Extract the [x, y] coordinate from the center of the cell holding the provided text.  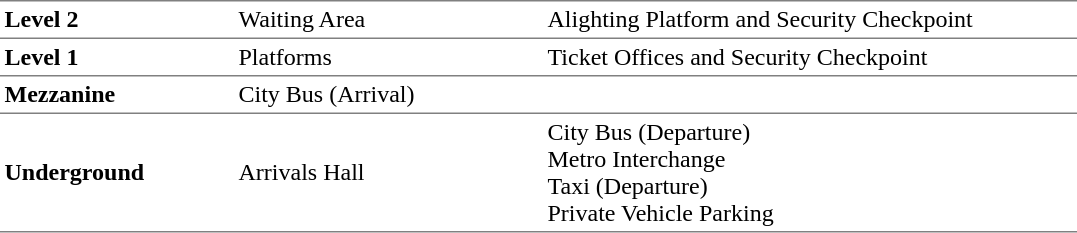
Arrivals Hall [388, 173]
City Bus (Departure)Metro InterchangeTaxi (Departure)Private Vehicle Parking [810, 173]
Mezzanine [117, 95]
Waiting Area [388, 20]
Alighting Platform and Security Checkpoint [810, 20]
Platforms [388, 58]
Underground [117, 173]
Level 1 [117, 58]
Ticket Offices and Security Checkpoint [810, 58]
City Bus (Arrival) [388, 95]
Level 2 [117, 20]
